Return the (x, y) coordinate for the center point of the cell that contains the specified text.  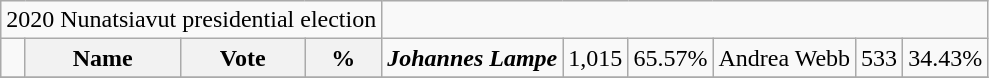
65.57% (670, 58)
Andrea Webb (784, 58)
533 (880, 58)
34.43% (946, 58)
1,015 (596, 58)
Vote (242, 58)
Name (103, 58)
2020 Nunatsiavut presidential election (192, 20)
% (344, 58)
Johannes Lampe (472, 58)
